For the text-containing cell, return its midpoint in [X, Y] coordinate format. 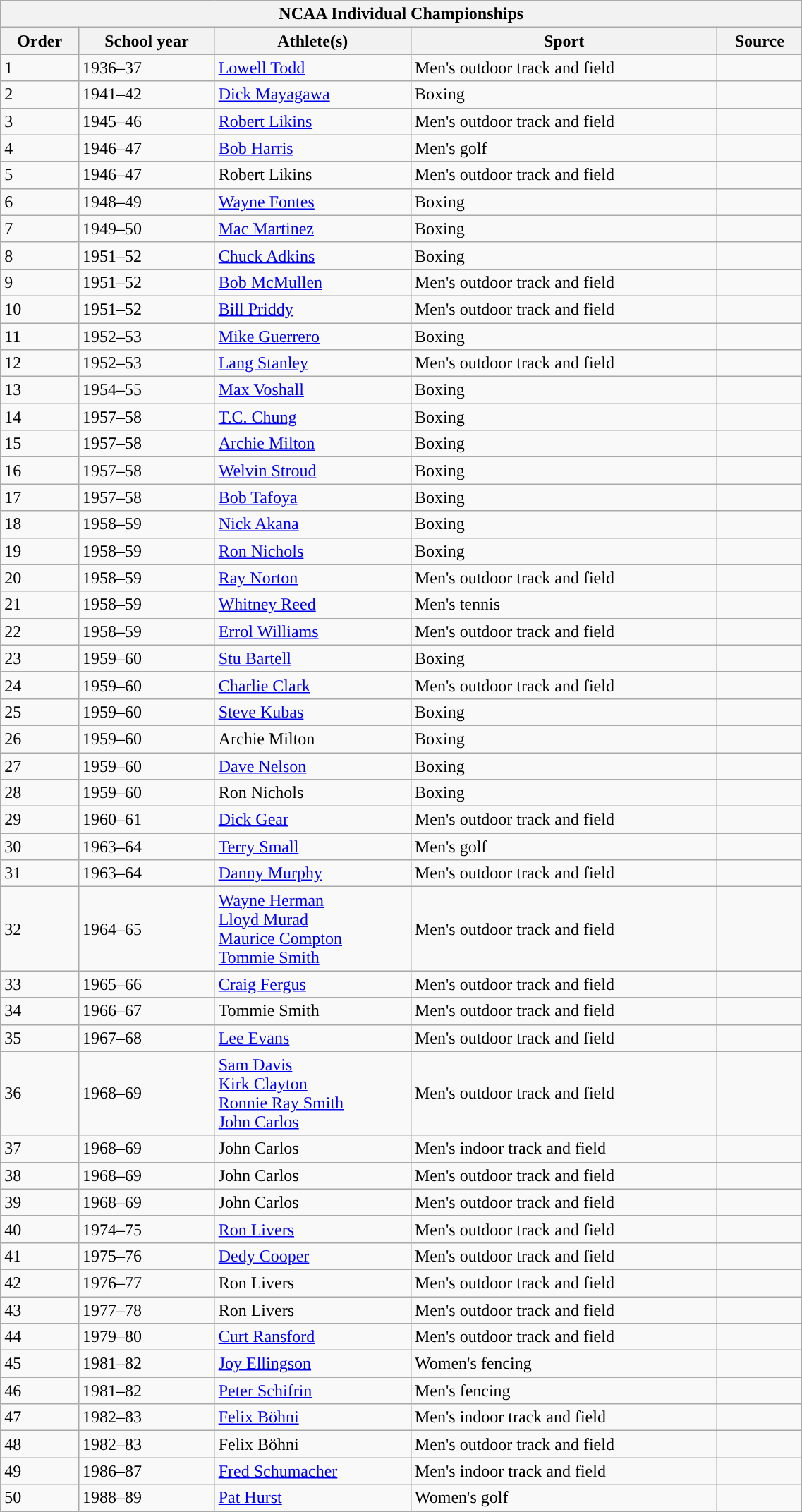
Max Voshall [312, 390]
19 [40, 551]
1965–66 [147, 984]
23 [40, 658]
41 [40, 1256]
1977–78 [147, 1310]
17 [40, 497]
8 [40, 255]
Welvin Stroud [312, 471]
Wayne Fontes [312, 202]
7 [40, 229]
Whitney Reed [312, 605]
34 [40, 1011]
11 [40, 337]
1936–37 [147, 68]
2 [40, 95]
22 [40, 631]
Errol Williams [312, 631]
Pat Hurst [312, 1498]
21 [40, 605]
13 [40, 390]
1979–80 [147, 1337]
14 [40, 417]
43 [40, 1310]
29 [40, 820]
44 [40, 1337]
32 [40, 929]
37 [40, 1149]
5 [40, 175]
1945–46 [147, 121]
1954–55 [147, 390]
26 [40, 739]
50 [40, 1498]
Bob Harris [312, 148]
Lang Stanley [312, 363]
39 [40, 1202]
Men's fencing [564, 1391]
40 [40, 1229]
9 [40, 282]
20 [40, 578]
1986–87 [147, 1471]
Charlie Clark [312, 685]
Sam DavisKirk ClaytonRonnie Ray SmithJohn Carlos [312, 1094]
Dick Mayagawa [312, 95]
Craig Fergus [312, 984]
School year [147, 41]
Sport [564, 41]
1960–61 [147, 820]
Ray Norton [312, 578]
1948–49 [147, 202]
15 [40, 444]
Mac Martinez [312, 229]
38 [40, 1175]
Order [40, 41]
Dick Gear [312, 820]
Peter Schifrin [312, 1391]
Bob McMullen [312, 282]
1 [40, 68]
Stu Bartell [312, 658]
46 [40, 1391]
31 [40, 873]
12 [40, 363]
Joy Ellingson [312, 1364]
3 [40, 121]
Steve Kubas [312, 712]
1974–75 [147, 1229]
Curt Ransford [312, 1337]
33 [40, 984]
Athlete(s) [312, 41]
27 [40, 766]
Terry Small [312, 847]
NCAA Individual Championships [401, 14]
1988–89 [147, 1498]
Fred Schumacher [312, 1471]
Chuck Adkins [312, 255]
35 [40, 1038]
1976–77 [147, 1283]
1964–65 [147, 929]
Men's tennis [564, 605]
28 [40, 793]
16 [40, 471]
42 [40, 1283]
Nick Akana [312, 524]
Dedy Cooper [312, 1256]
Bill Priddy [312, 309]
48 [40, 1444]
Dave Nelson [312, 766]
10 [40, 309]
Mike Guerrero [312, 337]
1975–76 [147, 1256]
45 [40, 1364]
Tommie Smith [312, 1011]
25 [40, 712]
1966–67 [147, 1011]
Source [760, 41]
Wayne HermanLloyd MuradMaurice ComptonTommie Smith [312, 929]
4 [40, 148]
1949–50 [147, 229]
1967–68 [147, 1038]
Women's golf [564, 1498]
6 [40, 202]
30 [40, 847]
1941–42 [147, 95]
T.C. Chung [312, 417]
47 [40, 1417]
Bob Tafoya [312, 497]
Danny Murphy [312, 873]
49 [40, 1471]
Lee Evans [312, 1038]
18 [40, 524]
36 [40, 1094]
Women's fencing [564, 1364]
24 [40, 685]
Lowell Todd [312, 68]
